Detect which cell encompasses the target text, then output its (X, Y) center coordinate. 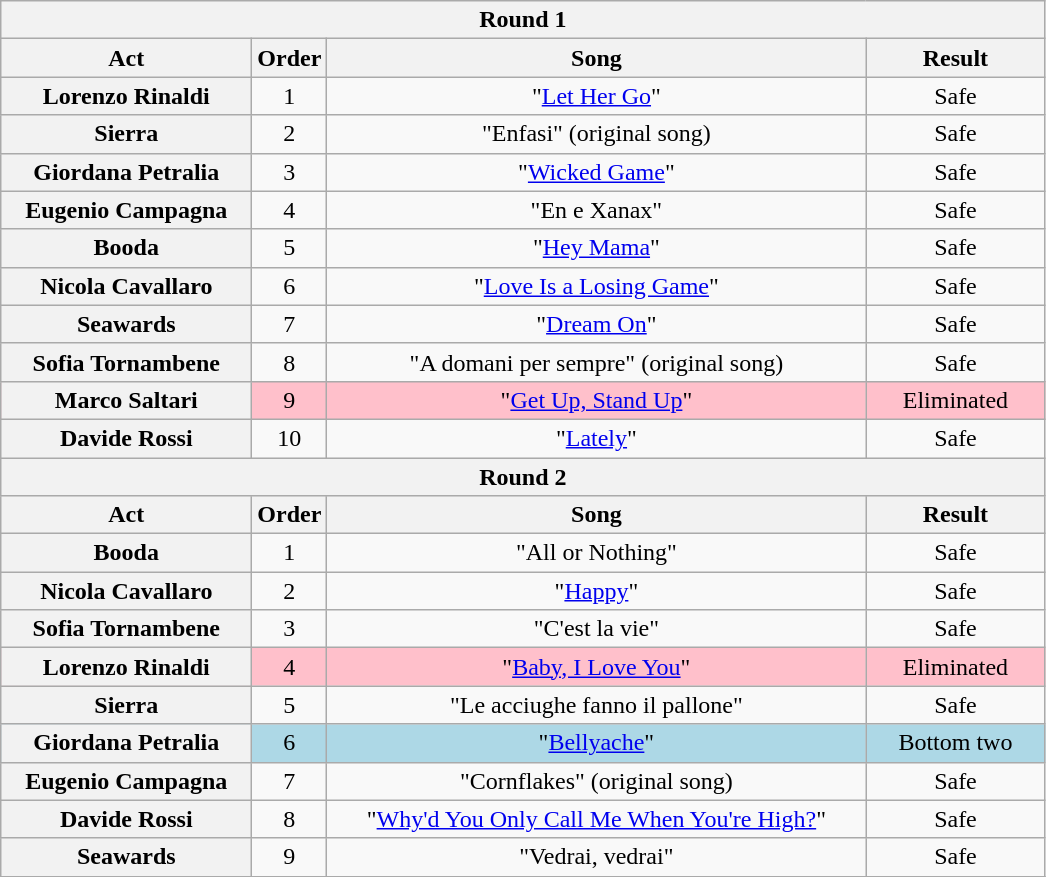
"Cornflakes" (original song) (596, 781)
Marco Saltari (126, 400)
Bottom two (956, 743)
"Enfasi" (original song) (596, 134)
"Vedrai, vedrai" (596, 857)
"Wicked Game" (596, 172)
"Dream On" (596, 324)
"Lately" (596, 438)
"Why'd You Only Call Me When You're High?" (596, 819)
"A domani per sempre" (original song) (596, 362)
"Bellyache" (596, 743)
"Baby, I Love You" (596, 667)
"Happy" (596, 591)
"Le acciughe fanno il pallone" (596, 705)
10 (290, 438)
"Love Is a Losing Game" (596, 286)
"Get Up, Stand Up" (596, 400)
"Let Her Go" (596, 96)
"All or Nothing" (596, 553)
"En e Xanax" (596, 210)
"C'est la vie" (596, 629)
Round 2 (523, 477)
Round 1 (523, 20)
"Hey Mama" (596, 248)
